Output the (X, Y) coordinate of the center of the cell containing the given text.  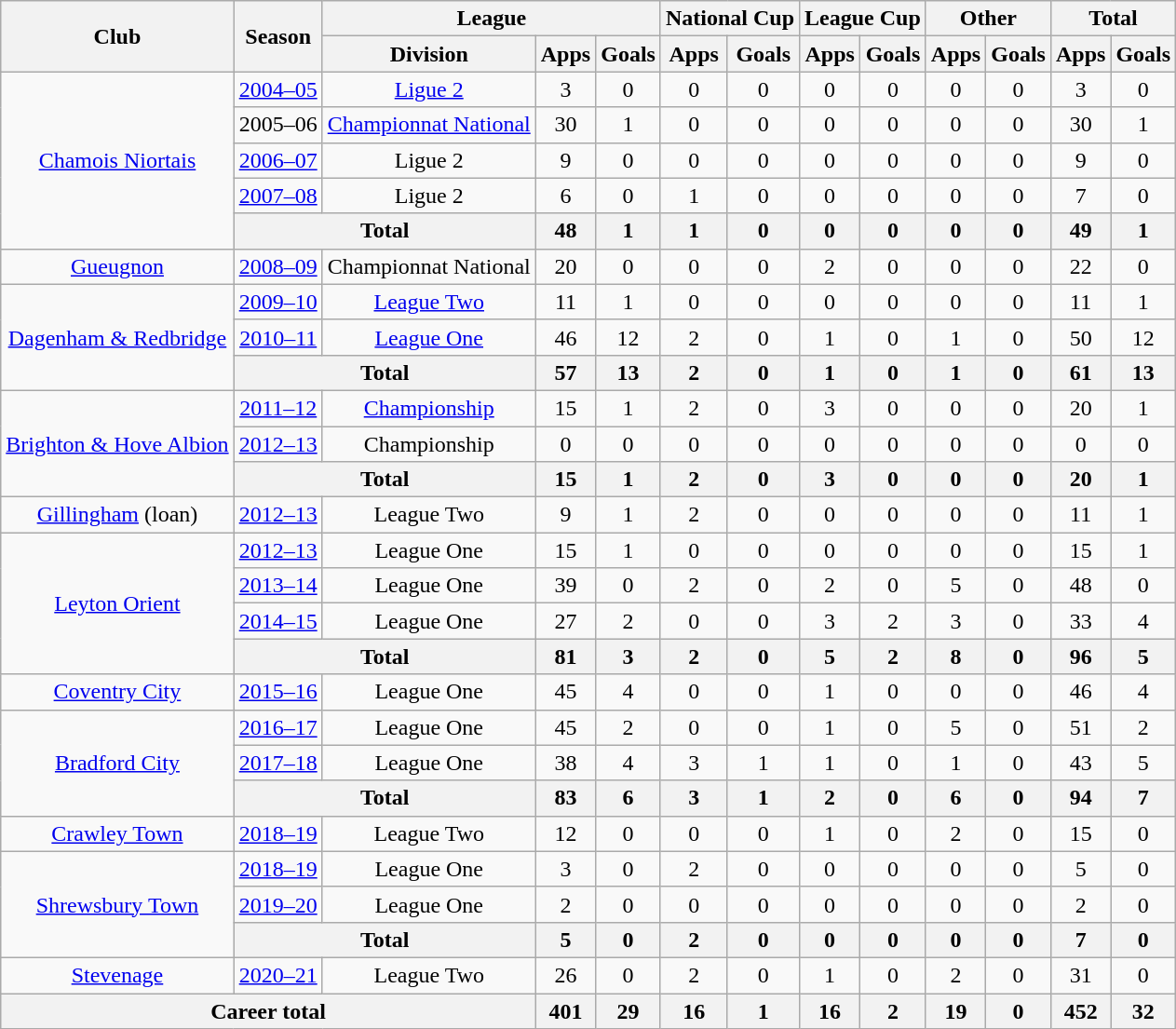
League (492, 19)
401 (565, 1010)
96 (1080, 657)
32 (1143, 1010)
2004–05 (277, 89)
2015–16 (277, 692)
2013–14 (277, 586)
2019–20 (277, 904)
Coventry City (117, 692)
2006–07 (277, 160)
Other (988, 19)
League Cup (863, 19)
19 (955, 1010)
51 (1080, 727)
Gillingham (loan) (117, 515)
2016–17 (277, 727)
61 (1080, 372)
Gueugnon (117, 266)
31 (1080, 975)
452 (1080, 1010)
Division (428, 54)
National Cup (730, 19)
Brighton & Hove Albion (117, 443)
22 (1080, 266)
2007–08 (277, 196)
2011–12 (277, 408)
Stevenage (117, 975)
83 (565, 798)
33 (1080, 621)
50 (1080, 337)
Dagenham & Redbridge (117, 337)
38 (565, 763)
2014–15 (277, 621)
49 (1080, 231)
26 (565, 975)
8 (955, 657)
2017–18 (277, 763)
43 (1080, 763)
2020–21 (277, 975)
Career total (268, 1010)
27 (565, 621)
Leyton Orient (117, 603)
Season (277, 36)
Bradford City (117, 763)
29 (629, 1010)
Club (117, 36)
81 (565, 657)
2005–06 (277, 125)
94 (1080, 798)
Chamois Niortais (117, 160)
39 (565, 586)
Crawley Town (117, 833)
57 (565, 372)
2009–10 (277, 302)
2008–09 (277, 266)
Shrewsbury Town (117, 904)
2010–11 (277, 337)
